Return the [X, Y] coordinate for the center point of the cell that contains the specified text.  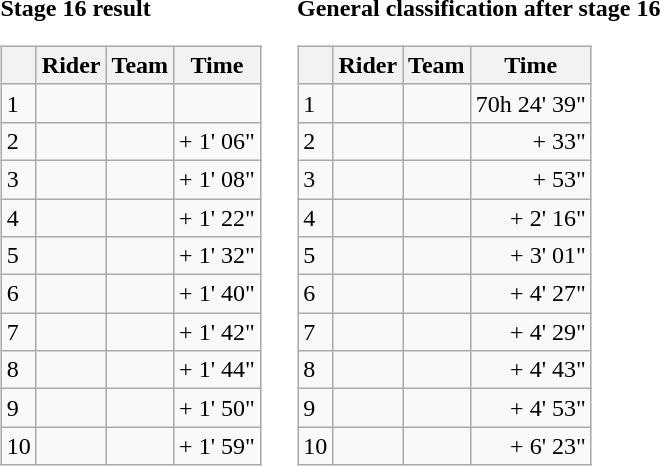
+ 1' 40" [218, 294]
+ 6' 23" [530, 446]
+ 2' 16" [530, 217]
+ 1' 59" [218, 446]
+ 1' 08" [218, 179]
+ 33" [530, 141]
+ 1' 06" [218, 141]
+ 4' 29" [530, 332]
+ 3' 01" [530, 256]
+ 4' 27" [530, 294]
+ 1' 50" [218, 408]
70h 24' 39" [530, 103]
+ 1' 32" [218, 256]
+ 4' 43" [530, 370]
+ 1' 44" [218, 370]
+ 53" [530, 179]
+ 1' 42" [218, 332]
+ 1' 22" [218, 217]
+ 4' 53" [530, 408]
